From the cell containing the given text, extract its center point as [x, y] coordinate. 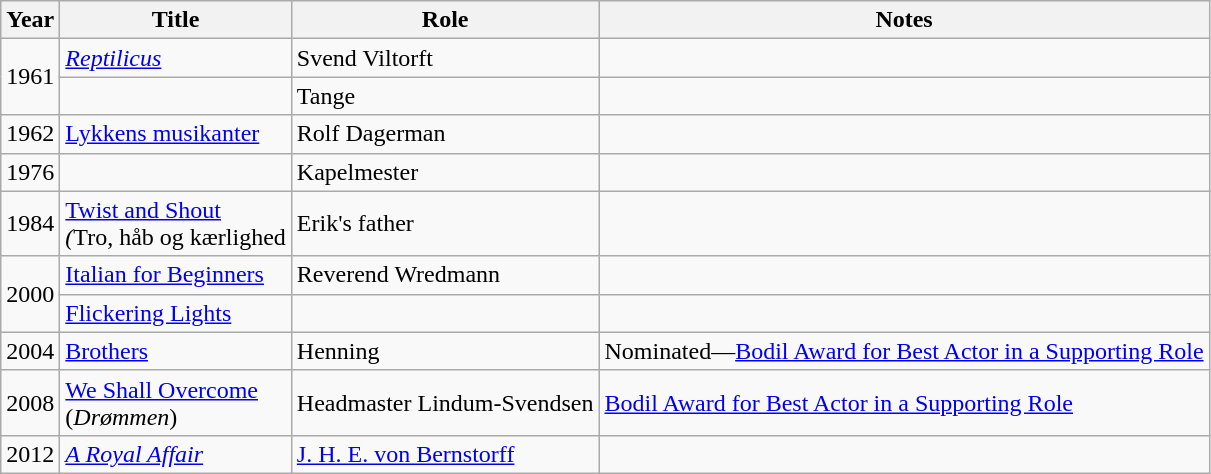
Tange [445, 96]
Title [176, 20]
Rolf Dagerman [445, 134]
Reverend Wredmann [445, 275]
1961 [30, 77]
A Royal Affair [176, 454]
2008 [30, 402]
Henning [445, 351]
2004 [30, 351]
2012 [30, 454]
Year [30, 20]
1962 [30, 134]
Erik's father [445, 224]
Italian for Beginners [176, 275]
Brothers [176, 351]
Headmaster Lindum-Svendsen [445, 402]
2000 [30, 294]
Flickering Lights [176, 313]
Twist and Shout (Tro, håb og kærlighed [176, 224]
Role [445, 20]
Lykkens musikanter [176, 134]
Nominated—Bodil Award for Best Actor in a Supporting Role [904, 351]
1976 [30, 172]
Bodil Award for Best Actor in a Supporting Role [904, 402]
Svend Viltorft [445, 58]
J. H. E. von Bernstorff [445, 454]
1984 [30, 224]
We Shall Overcome (Drømmen) [176, 402]
Reptilicus [176, 58]
Notes [904, 20]
Kapelmester [445, 172]
